Output the [x, y] coordinate of the center of the cell containing the given text.  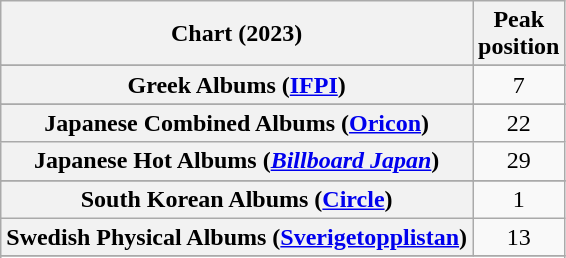
Japanese Combined Albums (Oricon) [237, 123]
Peakposition [519, 34]
Greek Albums (IFPI) [237, 85]
13 [519, 237]
Swedish Physical Albums (Sverigetopplistan) [237, 237]
South Korean Albums (Circle) [237, 199]
Japanese Hot Albums (Billboard Japan) [237, 161]
Chart (2023) [237, 34]
1 [519, 199]
29 [519, 161]
7 [519, 85]
22 [519, 123]
